Pinpoint the cell where the given text exists, returning its [X, Y] midpoint coordinate. 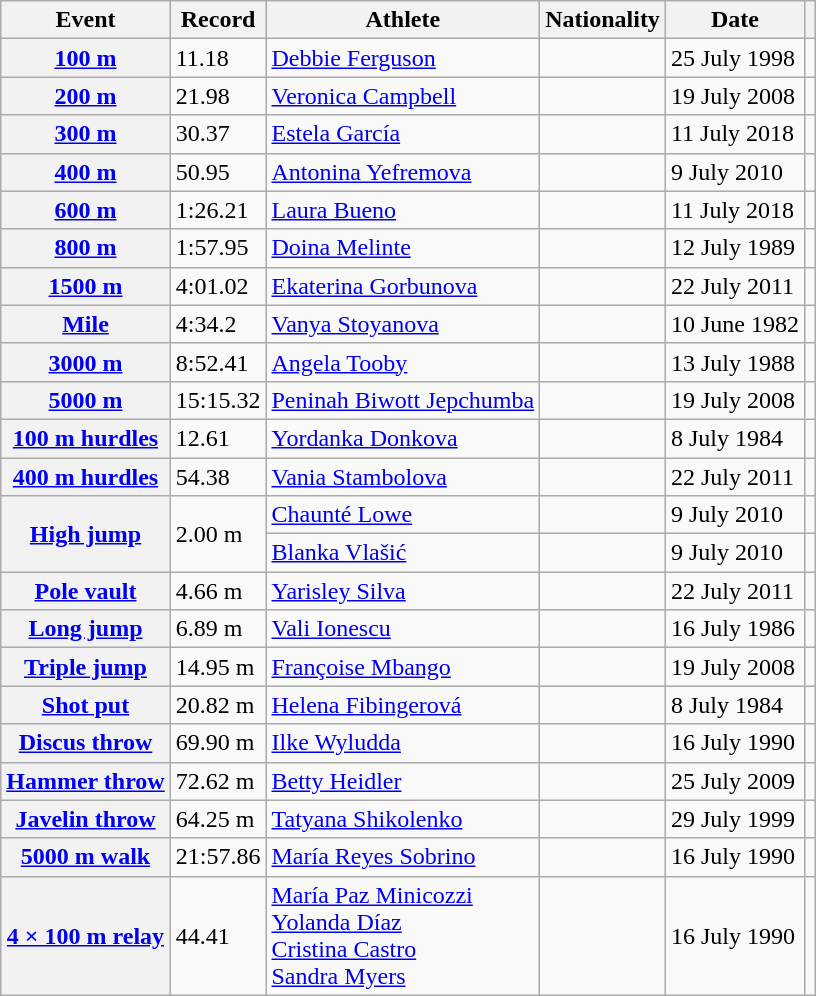
Françoise Mbango [403, 667]
High jump [86, 534]
16 July 1986 [734, 629]
21:57.86 [218, 857]
Blanka Vlašić [403, 553]
Pole vault [86, 591]
64.25 m [218, 819]
Ekaterina Gorbunova [403, 286]
800 m [86, 248]
13 July 1988 [734, 362]
María Reyes Sobrino [403, 857]
Vanya Stoyanova [403, 324]
30.37 [218, 134]
8:52.41 [218, 362]
2.00 m [218, 534]
Hammer throw [86, 781]
25 July 2009 [734, 781]
15:15.32 [218, 400]
72.62 m [218, 781]
Nationality [603, 20]
200 m [86, 96]
1500 m [86, 286]
Debbie Ferguson [403, 58]
Vali Ionescu [403, 629]
600 m [86, 210]
Athlete [403, 20]
Javelin throw [86, 819]
Ilke Wyludda [403, 743]
1:57.95 [218, 248]
6.89 m [218, 629]
4.66 m [218, 591]
11.18 [218, 58]
5000 m walk [86, 857]
14.95 m [218, 667]
12.61 [218, 438]
Tatyana Shikolenko [403, 819]
Mile [86, 324]
Chaunté Lowe [403, 515]
Peninah Biwott Jepchumba [403, 400]
100 m [86, 58]
29 July 1999 [734, 819]
Discus throw [86, 743]
12 July 1989 [734, 248]
Angela Tooby [403, 362]
4 × 100 m relay [86, 936]
25 July 1998 [734, 58]
5000 m [86, 400]
Betty Heidler [403, 781]
Date [734, 20]
Laura Bueno [403, 210]
María Paz MinicozziYolanda DíazCristina CastroSandra Myers [403, 936]
400 m [86, 172]
50.95 [218, 172]
4:01.02 [218, 286]
400 m hurdles [86, 477]
Veronica Campbell [403, 96]
54.38 [218, 477]
Shot put [86, 705]
Vania Stambolova [403, 477]
Yordanka Donkova [403, 438]
Estela García [403, 134]
1:26.21 [218, 210]
Antonina Yefremova [403, 172]
21.98 [218, 96]
44.41 [218, 936]
Doina Melinte [403, 248]
10 June 1982 [734, 324]
3000 m [86, 362]
69.90 m [218, 743]
20.82 m [218, 705]
Yarisley Silva [403, 591]
300 m [86, 134]
Triple jump [86, 667]
Event [86, 20]
Helena Fibingerová [403, 705]
Record [218, 20]
Long jump [86, 629]
4:34.2 [218, 324]
100 m hurdles [86, 438]
